Pinpoint the cell where the given text exists, returning its (x, y) midpoint coordinate. 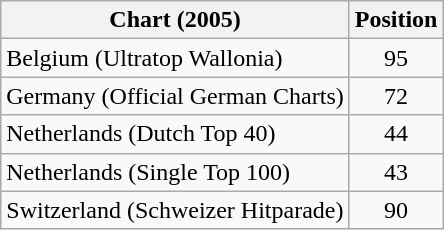
Switzerland (Schweizer Hitparade) (175, 210)
43 (396, 172)
Belgium (Ultratop Wallonia) (175, 58)
Germany (Official German Charts) (175, 96)
72 (396, 96)
Chart (2005) (175, 20)
Netherlands (Single Top 100) (175, 172)
90 (396, 210)
Netherlands (Dutch Top 40) (175, 134)
95 (396, 58)
44 (396, 134)
Position (396, 20)
